From the cell containing the given text, extract its center point as [X, Y] coordinate. 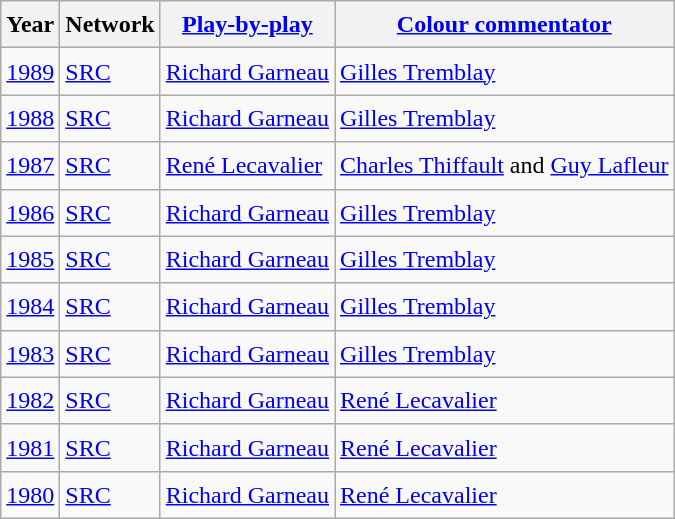
1988 [30, 118]
1987 [30, 166]
1985 [30, 260]
1982 [30, 400]
Network [110, 24]
1986 [30, 212]
1981 [30, 448]
Play-by-play [247, 24]
Year [30, 24]
1984 [30, 306]
1983 [30, 354]
Colour commentator [504, 24]
1989 [30, 72]
Charles Thiffault and Guy Lafleur [504, 166]
1980 [30, 494]
